Locate the cell with the specified text and output its [X, Y] center coordinate. 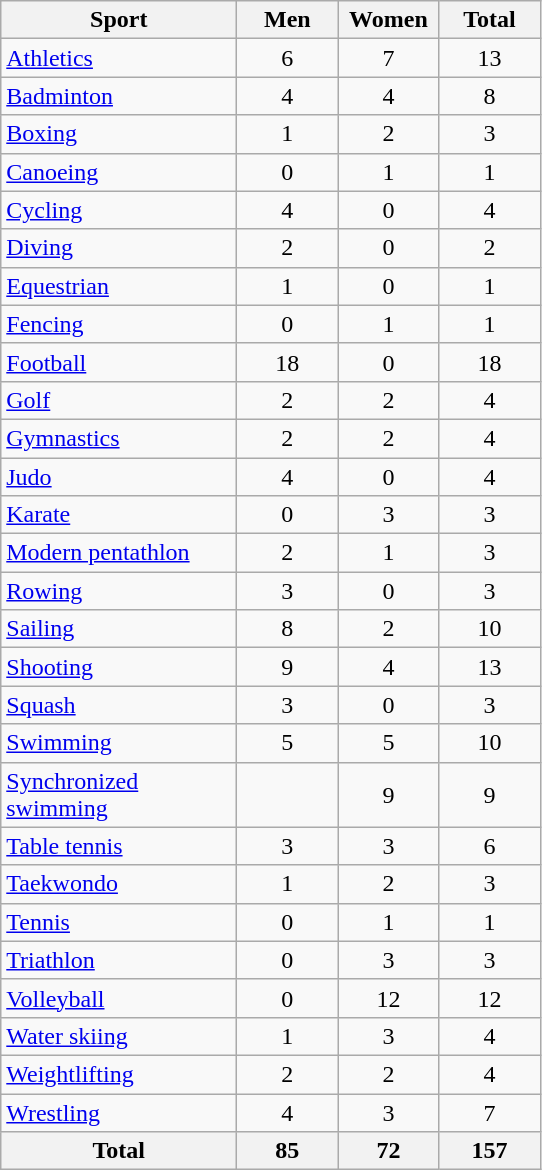
Men [288, 20]
Women [388, 20]
Rowing [119, 591]
Table tennis [119, 846]
Water skiing [119, 1036]
Squash [119, 705]
Sailing [119, 629]
Synchronized swimming [119, 794]
Cycling [119, 210]
Judo [119, 477]
Sport [119, 20]
Weightlifting [119, 1074]
Fencing [119, 324]
Modern pentathlon [119, 553]
157 [490, 1151]
Wrestling [119, 1113]
85 [288, 1151]
Tennis [119, 922]
Equestrian [119, 286]
Gymnastics [119, 438]
Canoeing [119, 172]
Boxing [119, 134]
Shooting [119, 667]
Diving [119, 248]
Taekwondo [119, 884]
Volleyball [119, 998]
Football [119, 362]
Golf [119, 400]
72 [388, 1151]
Karate [119, 515]
Badminton [119, 96]
Swimming [119, 743]
Athletics [119, 58]
Triathlon [119, 960]
